Extract the [X, Y] coordinate from the center of the cell holding the provided text.  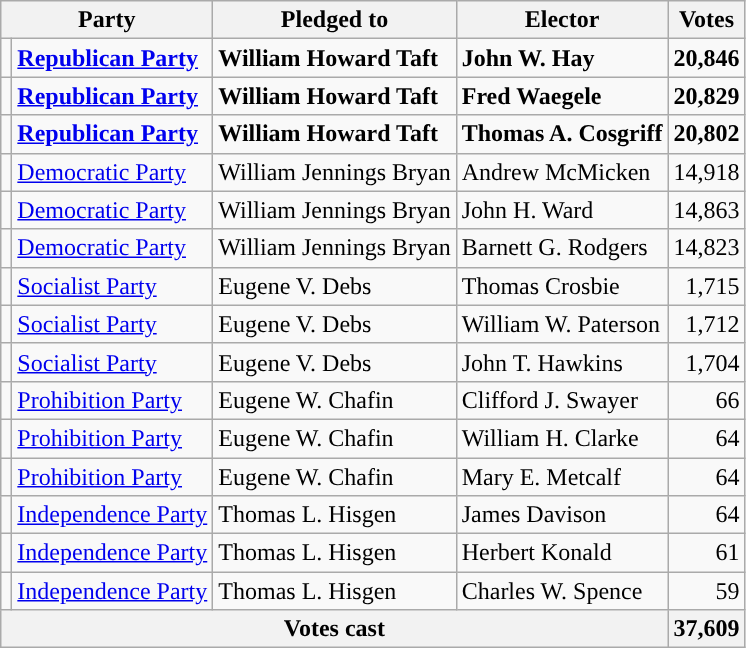
John T. Hawkins [562, 362]
66 [706, 400]
20,829 [706, 96]
Thomas A. Cosgriff [562, 134]
James Davison [562, 515]
37,609 [706, 629]
Clifford J. Swayer [562, 400]
20,802 [706, 134]
Herbert Konald [562, 553]
59 [706, 591]
William W. Paterson [562, 324]
Andrew McMicken [562, 172]
John H. Ward [562, 210]
Mary E. Metcalf [562, 477]
Votes [706, 20]
Barnett G. Rodgers [562, 248]
Party [107, 20]
William H. Clarke [562, 438]
14,918 [706, 172]
Votes cast [334, 629]
Fred Waegele [562, 96]
Thomas Crosbie [562, 286]
1,712 [706, 324]
John W. Hay [562, 58]
14,863 [706, 210]
Elector [562, 20]
Charles W. Spence [562, 591]
1,704 [706, 362]
1,715 [706, 286]
14,823 [706, 248]
20,846 [706, 58]
61 [706, 553]
Pledged to [334, 20]
